Search for the cell housing the specified text and yield its [x, y] center coordinate. 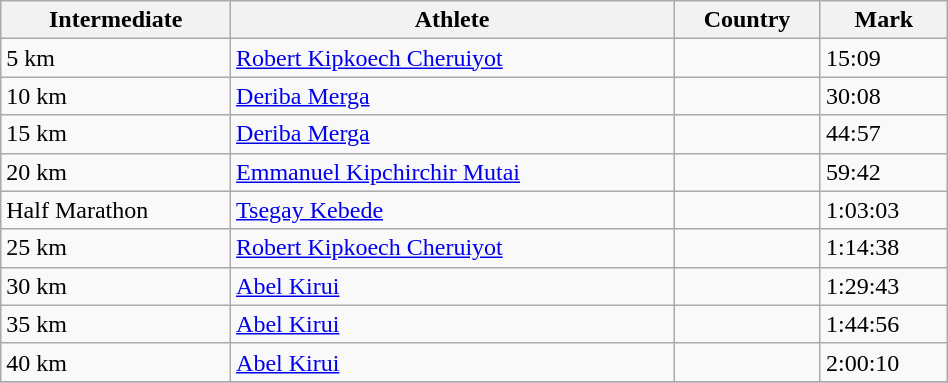
1:03:03 [884, 210]
2:00:10 [884, 362]
1:29:43 [884, 286]
1:14:38 [884, 248]
30:08 [884, 96]
59:42 [884, 172]
Intermediate [116, 20]
Athlete [452, 20]
Half Marathon [116, 210]
Emmanuel Kipchirchir Mutai [452, 172]
10 km [116, 96]
30 km [116, 286]
Country [748, 20]
1:44:56 [884, 324]
5 km [116, 58]
35 km [116, 324]
44:57 [884, 134]
Tsegay Kebede [452, 210]
15:09 [884, 58]
25 km [116, 248]
40 km [116, 362]
Mark [884, 20]
20 km [116, 172]
15 km [116, 134]
